Provide the (X, Y) coordinate of the cell's center where the given text is located.  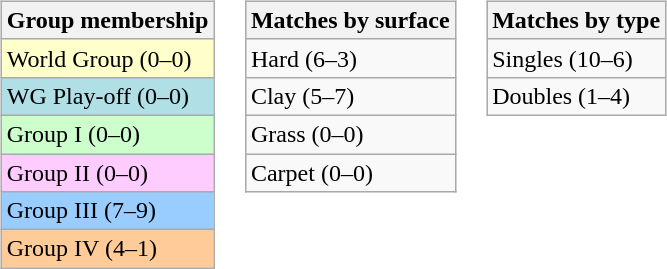
Hard (6–3) (350, 58)
Group membership (108, 20)
World Group (0–0) (108, 58)
Group III (7–9) (108, 211)
Group II (0–0) (108, 173)
Group I (0–0) (108, 134)
Clay (5–7) (350, 96)
Matches by type (576, 20)
Group IV (4–1) (108, 249)
Matches by surface (350, 20)
Carpet (0–0) (350, 173)
Doubles (1–4) (576, 96)
Grass (0–0) (350, 134)
Singles (10–6) (576, 58)
WG Play-off (0–0) (108, 96)
